Capture the cell that displays the provided text and extract its (x, y) central coordinate. 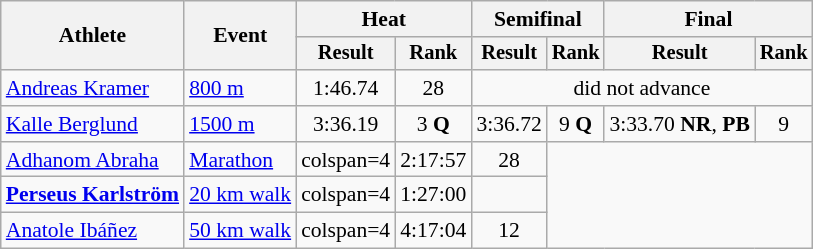
800 m (240, 88)
3:36.19 (346, 124)
Andreas Kramer (92, 88)
Marathon (240, 160)
Kalle Berglund (92, 124)
1500 m (240, 124)
4:17:04 (433, 231)
Perseus Karlström (92, 195)
Final (708, 19)
1:46.74 (346, 88)
Semifinal (538, 19)
Anatole Ibáñez (92, 231)
3:33.70 NR, PB (679, 124)
2:17:57 (433, 160)
Heat (384, 19)
1:27:00 (433, 195)
Athlete (92, 36)
9 (784, 124)
Event (240, 36)
9 Q (576, 124)
3:36.72 (508, 124)
did not advance (642, 88)
3 Q (433, 124)
50 km walk (240, 231)
20 km walk (240, 195)
Adhanom Abraha (92, 160)
12 (508, 231)
